Capture the cell that displays the provided text and extract its (X, Y) central coordinate. 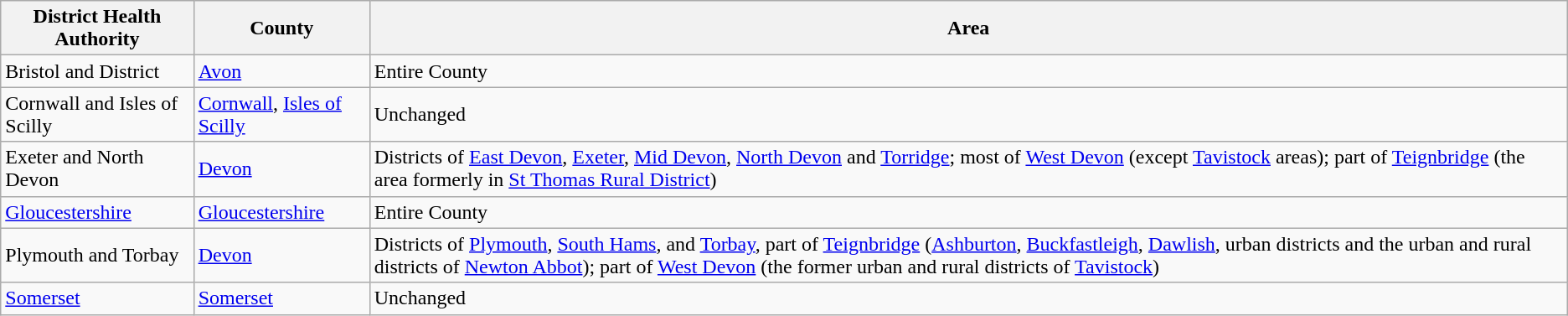
Plymouth and Torbay (97, 255)
Exeter and North Devon (97, 169)
Bristol and District (97, 71)
Avon (281, 71)
County (281, 28)
District Health Authority (97, 28)
Cornwall, Isles of Scilly (281, 114)
Cornwall and Isles of Scilly (97, 114)
Area (968, 28)
